Pinpoint the cell where the given text exists, returning its [x, y] midpoint coordinate. 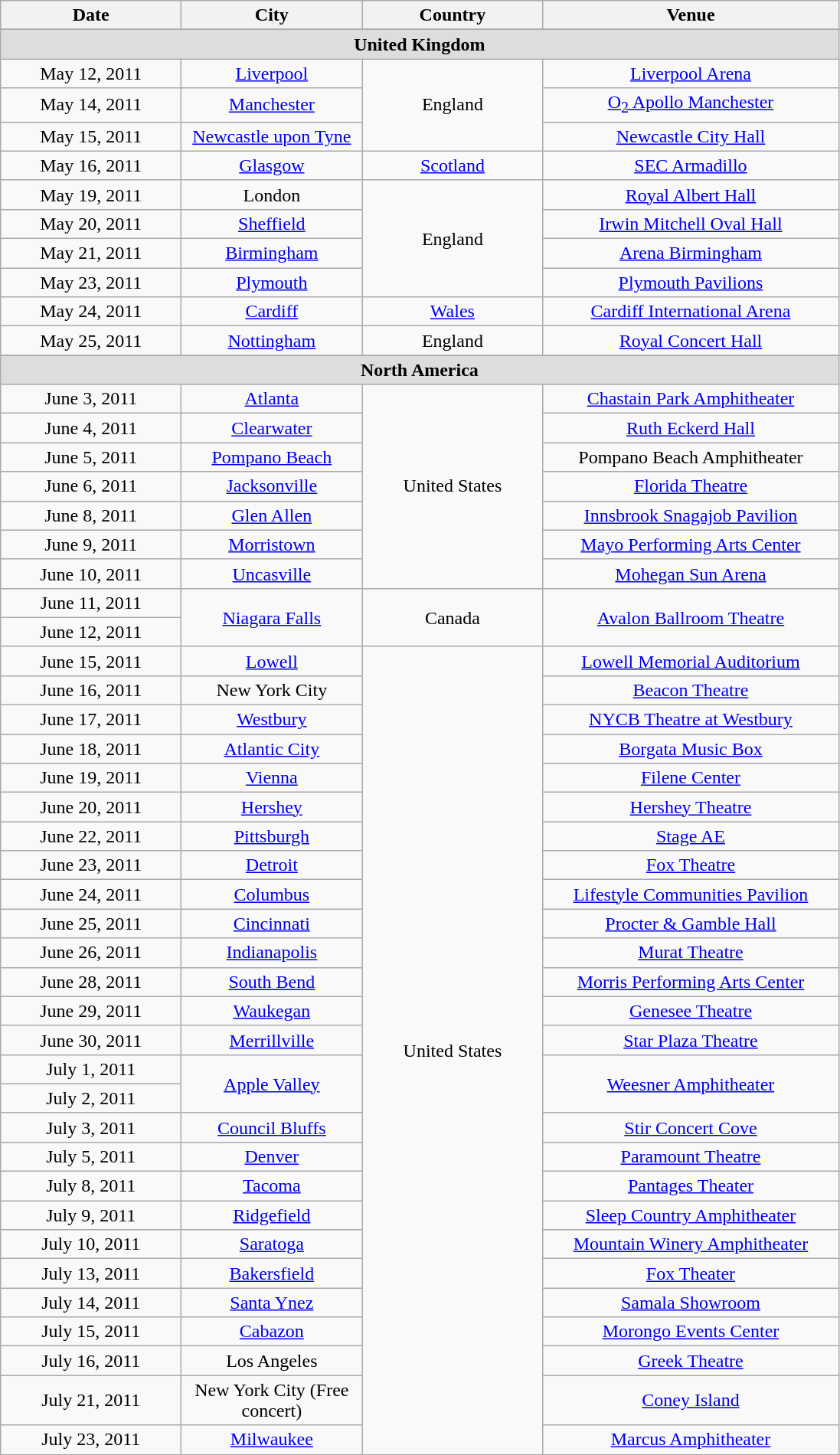
Clearwater [272, 428]
Coney Island [691, 1400]
New York City [272, 690]
June 12, 2011 [91, 632]
Waukegan [272, 1011]
Liverpool [272, 74]
Pittsburgh [272, 836]
Wales [453, 312]
Santa Ynez [272, 1303]
June 26, 2011 [91, 953]
Pompano Beach [272, 457]
Milwaukee [272, 1440]
Cincinnati [272, 924]
North America [420, 370]
June 3, 2011 [91, 399]
Hershey Theatre [691, 807]
Morristown [272, 544]
June 28, 2011 [91, 982]
SEC Armadillo [691, 165]
June 18, 2011 [91, 749]
Borgata Music Box [691, 749]
Detroit [272, 865]
Chastain Park Amphitheater [691, 399]
Atlanta [272, 399]
Columbus [272, 894]
June 22, 2011 [91, 836]
Merrillville [272, 1040]
New York City (Free concert) [272, 1400]
Niagara Falls [272, 617]
Cardiff [272, 312]
July 15, 2011 [91, 1332]
June 10, 2011 [91, 574]
Newcastle upon Tyne [272, 136]
Jacksonville [272, 486]
Arena Birmingham [691, 253]
Birmingham [272, 253]
June 5, 2011 [91, 457]
May 14, 2011 [91, 105]
June 4, 2011 [91, 428]
Ruth Eckerd Hall [691, 428]
Fox Theater [691, 1274]
Paramount Theatre [691, 1156]
June 24, 2011 [91, 894]
Ridgefield [272, 1215]
June 23, 2011 [91, 865]
Sleep Country Amphitheater [691, 1215]
Liverpool Arena [691, 74]
Council Bluffs [272, 1127]
Tacoma [272, 1186]
July 8, 2011 [91, 1186]
Indianapolis [272, 953]
Country [453, 15]
June 11, 2011 [91, 603]
Plymouth [272, 283]
July 23, 2011 [91, 1440]
Nottingham [272, 341]
May 23, 2011 [91, 283]
July 10, 2011 [91, 1244]
Sheffield [272, 224]
June 20, 2011 [91, 807]
Atlantic City [272, 749]
Mohegan Sun Arena [691, 574]
NYCB Theatre at Westbury [691, 720]
Westbury [272, 720]
Stage AE [691, 836]
June 16, 2011 [91, 690]
May 16, 2011 [91, 165]
Cabazon [272, 1332]
Avalon Ballroom Theatre [691, 617]
Los Angeles [272, 1361]
South Bend [272, 982]
City [272, 15]
London [272, 195]
Florida Theatre [691, 486]
June 15, 2011 [91, 661]
Plymouth Pavilions [691, 283]
Morongo Events Center [691, 1332]
May 12, 2011 [91, 74]
Samala Showroom [691, 1303]
June 9, 2011 [91, 544]
Murat Theatre [691, 953]
Manchester [272, 105]
Irwin Mitchell Oval Hall [691, 224]
Newcastle City Hall [691, 136]
July 3, 2011 [91, 1127]
Glen Allen [272, 515]
July 9, 2011 [91, 1215]
Bakersfield [272, 1274]
June 17, 2011 [91, 720]
Uncasville [272, 574]
Innsbrook Snagajob Pavilion [691, 515]
Apple Valley [272, 1084]
Canada [453, 617]
Greek Theatre [691, 1361]
May 19, 2011 [91, 195]
Mountain Winery Amphitheater [691, 1244]
Pompano Beach Amphitheater [691, 457]
Stir Concert Cove [691, 1127]
May 25, 2011 [91, 341]
May 24, 2011 [91, 312]
Date [91, 15]
July 5, 2011 [91, 1156]
Beacon Theatre [691, 690]
June 8, 2011 [91, 515]
July 1, 2011 [91, 1069]
Fox Theatre [691, 865]
Venue [691, 15]
Royal Albert Hall [691, 195]
Lowell [272, 661]
Glasgow [272, 165]
O2 Apollo Manchester [691, 105]
Royal Concert Hall [691, 341]
July 16, 2011 [91, 1361]
July 21, 2011 [91, 1400]
Lifestyle Communities Pavilion [691, 894]
July 2, 2011 [91, 1098]
United Kingdom [420, 44]
Vienna [272, 778]
June 19, 2011 [91, 778]
Denver [272, 1156]
Saratoga [272, 1244]
May 20, 2011 [91, 224]
Filene Center [691, 778]
Scotland [453, 165]
Pantages Theater [691, 1186]
Lowell Memorial Auditorium [691, 661]
Marcus Amphitheater [691, 1440]
July 13, 2011 [91, 1274]
Hershey [272, 807]
June 30, 2011 [91, 1040]
Genesee Theatre [691, 1011]
July 14, 2011 [91, 1303]
Procter & Gamble Hall [691, 924]
Weesner Amphitheater [691, 1084]
June 29, 2011 [91, 1011]
Cardiff International Arena [691, 312]
May 15, 2011 [91, 136]
Mayo Performing Arts Center [691, 544]
Morris Performing Arts Center [691, 982]
June 6, 2011 [91, 486]
Star Plaza Theatre [691, 1040]
June 25, 2011 [91, 924]
May 21, 2011 [91, 253]
